Detect which cell encompasses the target text, then output its [x, y] center coordinate. 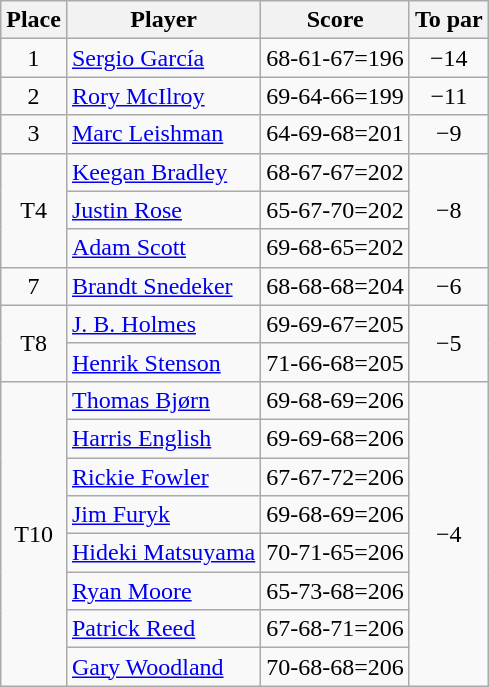
65-67-70=202 [336, 210]
−11 [448, 96]
1 [34, 58]
−6 [448, 286]
−5 [448, 343]
Henrik Stenson [163, 362]
J. B. Holmes [163, 324]
Sergio García [163, 58]
Jim Furyk [163, 515]
T10 [34, 533]
69-68-65=202 [336, 248]
Player [163, 20]
Thomas Bjørn [163, 400]
71-66-68=205 [336, 362]
To par [448, 20]
−4 [448, 533]
−8 [448, 210]
Rory McIlroy [163, 96]
Gary Woodland [163, 667]
69-69-67=205 [336, 324]
−9 [448, 134]
69-64-66=199 [336, 96]
3 [34, 134]
68-67-67=202 [336, 172]
Hideki Matsuyama [163, 553]
Score [336, 20]
Ryan Moore [163, 591]
Justin Rose [163, 210]
Keegan Bradley [163, 172]
69-69-68=206 [336, 438]
T8 [34, 343]
T4 [34, 210]
65-73-68=206 [336, 591]
67-67-72=206 [336, 477]
68-61-67=196 [336, 58]
2 [34, 96]
Marc Leishman [163, 134]
Harris English [163, 438]
70-71-65=206 [336, 553]
Patrick Reed [163, 629]
Adam Scott [163, 248]
68-68-68=204 [336, 286]
Brandt Snedeker [163, 286]
70-68-68=206 [336, 667]
67-68-71=206 [336, 629]
Place [34, 20]
7 [34, 286]
Rickie Fowler [163, 477]
−14 [448, 58]
64-69-68=201 [336, 134]
